Search for the cell housing the specified text and yield its (x, y) center coordinate. 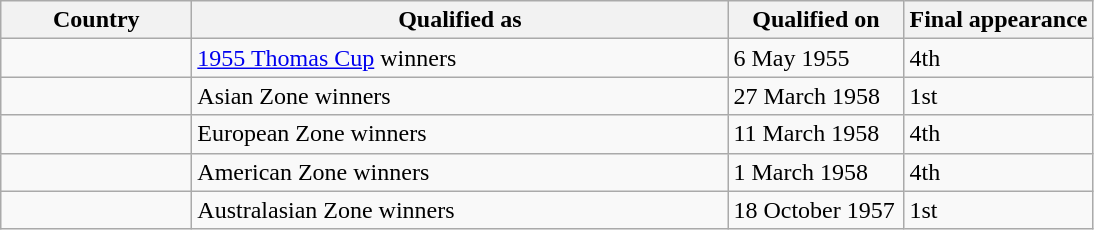
6 May 1955 (816, 58)
Qualified on (816, 20)
European Zone winners (460, 134)
27 March 1958 (816, 96)
American Zone winners (460, 172)
Country (96, 20)
Australasian Zone winners (460, 210)
Qualified as (460, 20)
11 March 1958 (816, 134)
Asian Zone winners (460, 96)
1955 Thomas Cup winners (460, 58)
1 March 1958 (816, 172)
Final appearance (998, 20)
18 October 1957 (816, 210)
